Pinpoint the cell where the given text exists, returning its (x, y) midpoint coordinate. 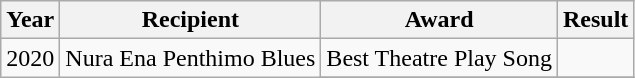
Best Theatre Play Song (440, 58)
Result (595, 20)
Year (30, 20)
Recipient (190, 20)
Award (440, 20)
2020 (30, 58)
Nura Ena Penthimo Blues (190, 58)
